Extract the [X, Y] coordinate from the center of the cell holding the provided text.  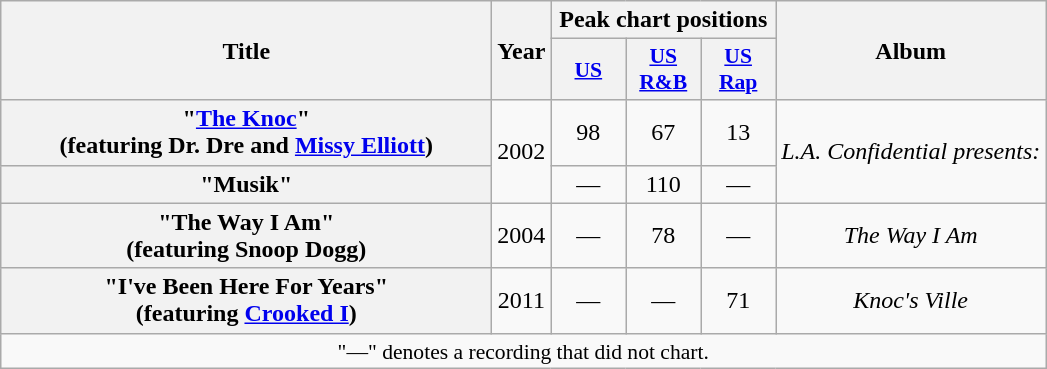
The Way I Am [911, 236]
Peak chart positions [664, 20]
78 [664, 236]
2002 [522, 152]
Knoc's Ville [911, 300]
110 [664, 184]
13 [738, 132]
2004 [522, 236]
71 [738, 300]
"The Way I Am"(featuring Snoop Dogg) [246, 236]
"I've Been Here For Years"(featuring Crooked I) [246, 300]
"The Knoc"(featuring Dr. Dre and Missy Elliott) [246, 132]
2011 [522, 300]
Title [246, 50]
USR&B [664, 70]
"Musik" [246, 184]
"—" denotes a recording that did not chart. [524, 351]
Album [911, 50]
L.A. Confidential presents: [911, 152]
67 [664, 132]
US [588, 70]
USRap [738, 70]
98 [588, 132]
Year [522, 50]
